Search for the cell housing the specified text and yield its (X, Y) center coordinate. 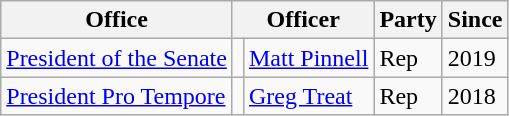
President Pro Tempore (117, 96)
2018 (475, 96)
President of the Senate (117, 58)
2019 (475, 58)
Greg Treat (308, 96)
Party (408, 20)
Officer (302, 20)
Matt Pinnell (308, 58)
Office (117, 20)
Since (475, 20)
